Detect which cell encompasses the target text, then output its (X, Y) center coordinate. 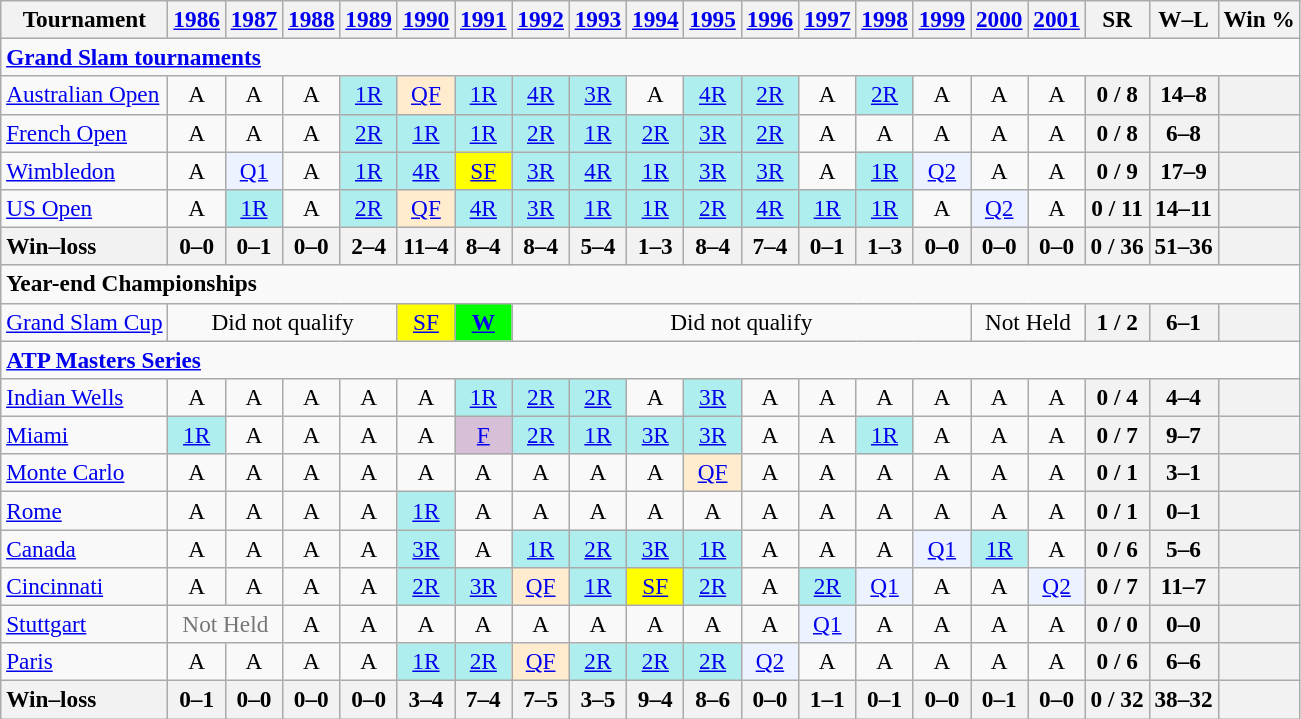
14–11 (1184, 208)
Cincinnati (84, 586)
Stuttgart (84, 624)
Win % (1259, 19)
Paris (84, 662)
4–4 (1184, 397)
6–8 (1184, 133)
1 / 2 (1117, 322)
3–1 (1184, 473)
1999 (942, 19)
ATP Masters Series (650, 359)
1992 (540, 19)
1987 (254, 19)
38–32 (1184, 699)
Canada (84, 548)
1993 (598, 19)
Year-end Championships (650, 284)
1996 (770, 19)
14–8 (1184, 95)
0 / 11 (1117, 208)
1994 (656, 19)
Grand Slam Cup (84, 322)
W (484, 322)
1995 (712, 19)
5–6 (1184, 548)
Miami (84, 435)
1997 (828, 19)
7–5 (540, 699)
17–9 (1184, 170)
11–7 (1184, 586)
2–4 (368, 246)
0 / 0 (1117, 624)
F (484, 435)
1990 (426, 19)
0 / 36 (1117, 246)
1998 (884, 19)
0 / 32 (1117, 699)
Indian Wells (84, 397)
9–7 (1184, 435)
11–4 (426, 246)
3–4 (426, 699)
6–1 (1184, 322)
French Open (84, 133)
51–36 (1184, 246)
3–5 (598, 699)
6–6 (1184, 662)
1986 (196, 19)
8–6 (712, 699)
5–4 (598, 246)
2000 (1000, 19)
SR (1117, 19)
Tournament (84, 19)
0 / 4 (1117, 397)
Australian Open (84, 95)
2001 (1056, 19)
Grand Slam tournaments (650, 57)
Rome (84, 510)
1989 (368, 19)
Wimbledon (84, 170)
1988 (312, 19)
9–4 (656, 699)
W–L (1184, 19)
US Open (84, 208)
Monte Carlo (84, 473)
0 / 9 (1117, 170)
1–1 (828, 699)
1991 (484, 19)
